Scan for the cell matching the given text and deliver its (x, y) coordinate at center. 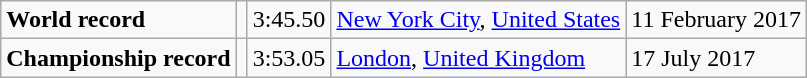
London, United Kingdom (478, 58)
World record (118, 20)
11 February 2017 (716, 20)
New York City, United States (478, 20)
17 July 2017 (716, 58)
Championship record (118, 58)
3:45.50 (289, 20)
3:53.05 (289, 58)
